Find where the given text appears and provide that cell's center as (X, Y) coordinate. 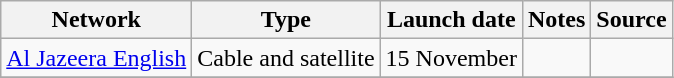
Launch date (451, 20)
Type (286, 20)
Source (632, 20)
Notes (556, 20)
Al Jazeera English (96, 58)
15 November (451, 58)
Network (96, 20)
Cable and satellite (286, 58)
